Find where the given text appears and provide that cell's center as (x, y) coordinate. 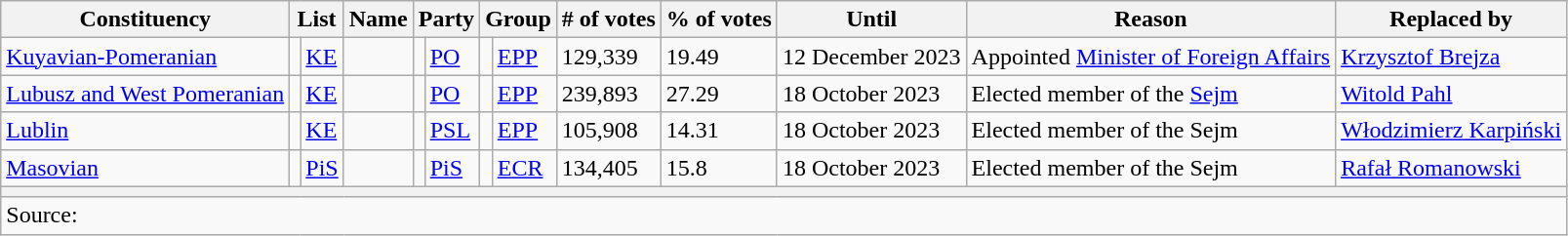
Replaced by (1452, 20)
Rafał Romanowski (1452, 168)
134,405 (609, 168)
Source: (784, 216)
Constituency (145, 20)
129,339 (609, 57)
105,908 (609, 131)
12 December 2023 (871, 57)
% of votes (718, 20)
Name (379, 20)
Group (519, 20)
List (317, 20)
Until (871, 20)
14.31 (718, 131)
Lubusz and West Pomeranian (145, 94)
Krzysztof Brejza (1452, 57)
Masovian (145, 168)
15.8 (718, 168)
ECR (524, 168)
# of votes (609, 20)
Party (446, 20)
Appointed Minister of Foreign Affairs (1151, 57)
27.29 (718, 94)
Reason (1151, 20)
Włodzimierz Karpiński (1452, 131)
Lublin (145, 131)
Witold Pahl (1452, 94)
Kuyavian-Pomeranian (145, 57)
PSL (452, 131)
19.49 (718, 57)
239,893 (609, 94)
